Provide the (X, Y) coordinate of the cell's center where the given text is located.  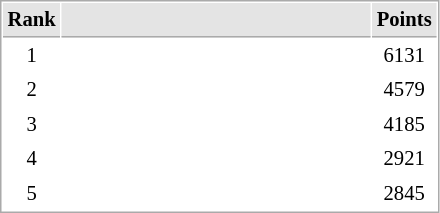
Points (404, 20)
4185 (404, 124)
2845 (404, 194)
4579 (404, 90)
1 (32, 56)
Rank (32, 20)
6131 (404, 56)
5 (32, 194)
4 (32, 158)
2 (32, 90)
3 (32, 124)
2921 (404, 158)
